For the text-containing cell, return its midpoint in [X, Y] coordinate format. 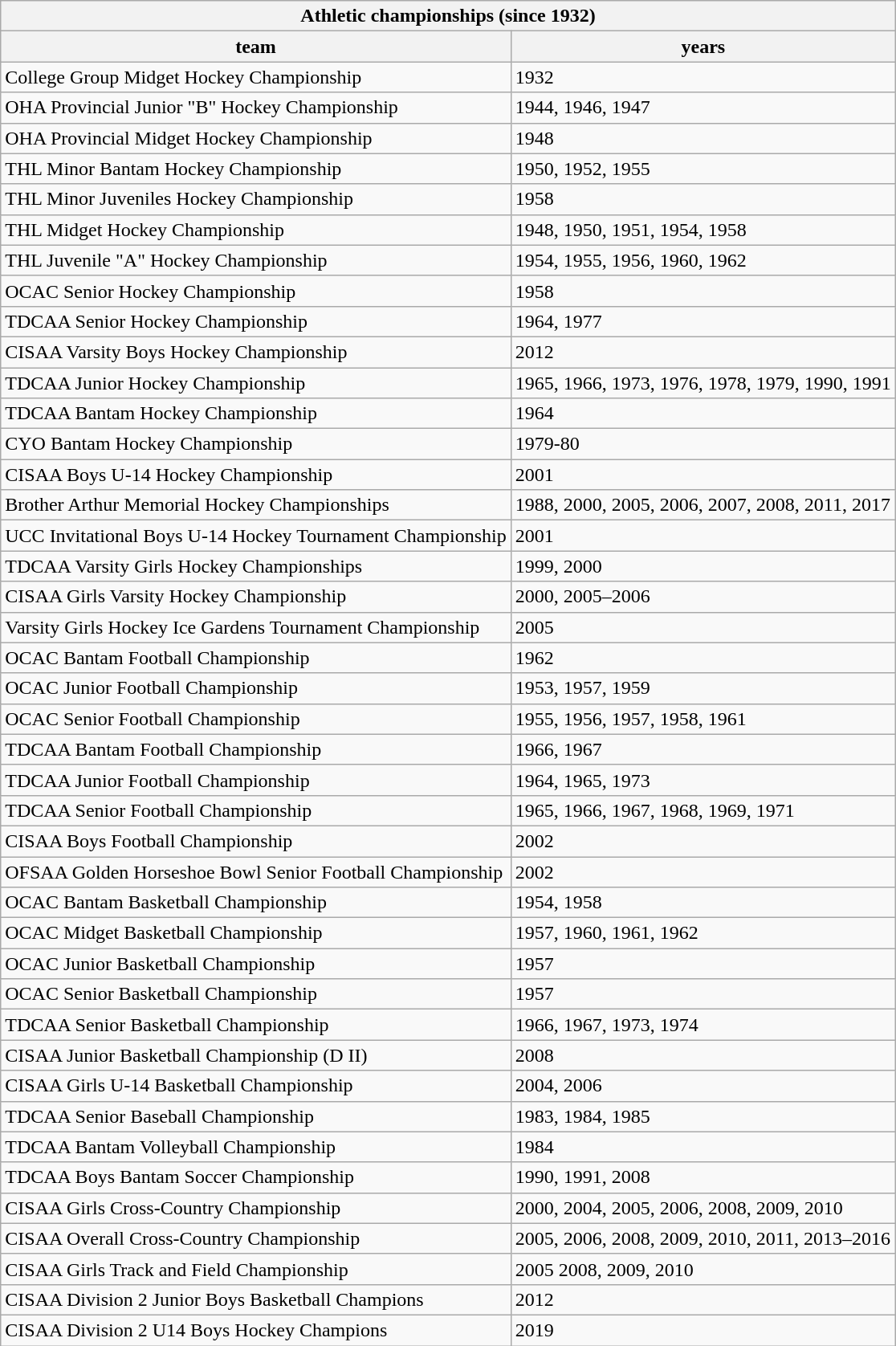
1964, 1965, 1973 [703, 780]
UCC Invitational Boys U-14 Hockey Tournament Championship [256, 536]
OFSAA Golden Horseshoe Bowl Senior Football Championship [256, 871]
1988, 2000, 2005, 2006, 2007, 2008, 2011, 2017 [703, 505]
1966, 1967, 1973, 1974 [703, 1025]
TDCAA Varsity Girls Hockey Championships [256, 566]
2000, 2005–2006 [703, 597]
1948, 1950, 1951, 1954, 1958 [703, 230]
OCAC Junior Basketball Championship [256, 964]
TDCAA Boys Bantam Soccer Championship [256, 1177]
TDCAA Bantam Volleyball Championship [256, 1147]
THL Minor Bantam Hockey Championship [256, 169]
1964 [703, 414]
OCAC Senior Football Championship [256, 719]
OCAC Senior Basketball Championship [256, 994]
1979-80 [703, 444]
1950, 1952, 1955 [703, 169]
CISAA Boys U-14 Hockey Championship [256, 475]
team [256, 47]
THL Juvenile "A" Hockey Championship [256, 260]
CISAA Girls Cross-Country Championship [256, 1208]
1948 [703, 138]
College Group Midget Hockey Championship [256, 77]
1954, 1958 [703, 903]
TDCAA Junior Football Championship [256, 780]
CISAA Boys Football Championship [256, 841]
1962 [703, 658]
TDCAA Bantam Hockey Championship [256, 414]
TDCAA Senior Hockey Championship [256, 321]
CISAA Overall Cross-Country Championship [256, 1238]
1954, 1955, 1956, 1960, 1962 [703, 260]
OHA Provincial Junior "B" Hockey Championship [256, 108]
Varsity Girls Hockey Ice Gardens Tournament Championship [256, 627]
years [703, 47]
2005 2008, 2009, 2010 [703, 1269]
2005 [703, 627]
TDCAA Senior Baseball Championship [256, 1116]
CISAA Junior Basketball Championship (D II) [256, 1055]
1953, 1957, 1959 [703, 688]
OCAC Midget Basketball Championship [256, 933]
CISAA Varsity Boys Hockey Championship [256, 352]
THL Midget Hockey Championship [256, 230]
2008 [703, 1055]
CISAA Division 2 Junior Boys Basketball Champions [256, 1299]
CISAA Girls Track and Field Championship [256, 1269]
OHA Provincial Midget Hockey Championship [256, 138]
OCAC Bantam Football Championship [256, 658]
2000, 2004, 2005, 2006, 2008, 2009, 2010 [703, 1208]
TDCAA Senior Football Championship [256, 810]
1957, 1960, 1961, 1962 [703, 933]
OCAC Junior Football Championship [256, 688]
TDCAA Junior Hockey Championship [256, 383]
THL Minor Juveniles Hockey Championship [256, 199]
1965, 1966, 1973, 1976, 1978, 1979, 1990, 1991 [703, 383]
1955, 1956, 1957, 1958, 1961 [703, 719]
CISAA Girls U-14 Basketball Championship [256, 1086]
CISAA Division 2 U14 Boys Hockey Champions [256, 1330]
CYO Bantam Hockey Championship [256, 444]
2004, 2006 [703, 1086]
TDCAA Senior Basketball Championship [256, 1025]
1964, 1977 [703, 321]
1966, 1967 [703, 749]
1999, 2000 [703, 566]
1944, 1946, 1947 [703, 108]
1983, 1984, 1985 [703, 1116]
1965, 1966, 1967, 1968, 1969, 1971 [703, 810]
Brother Arthur Memorial Hockey Championships [256, 505]
2019 [703, 1330]
1990, 1991, 2008 [703, 1177]
OCAC Bantam Basketball Championship [256, 903]
TDCAA Bantam Football Championship [256, 749]
1984 [703, 1147]
Athletic championships (since 1932) [448, 16]
2005, 2006, 2008, 2009, 2010, 2011, 2013–2016 [703, 1238]
OCAC Senior Hockey Championship [256, 291]
CISAA Girls Varsity Hockey Championship [256, 597]
1932 [703, 77]
